For the text-containing cell, return its midpoint in [X, Y] coordinate format. 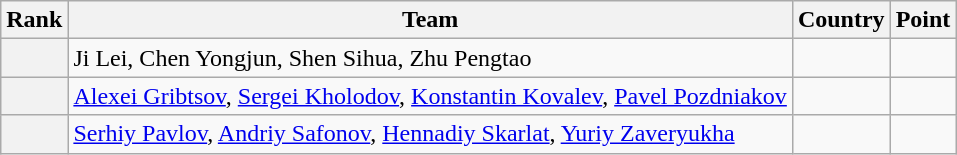
Ji Lei, Chen Yongjun, Shen Sihua, Zhu Pengtao [430, 58]
Team [430, 20]
Country [841, 20]
Rank [34, 20]
Point [923, 20]
Alexei Gribtsov, Sergei Kholodov, Konstantin Kovalev, Pavel Pozdniakov [430, 96]
Serhiy Pavlov, Andriy Safonov, Hennadiy Skarlat, Yuriy Zaveryukha [430, 134]
